Pinpoint the cell where the given text exists, returning its [x, y] midpoint coordinate. 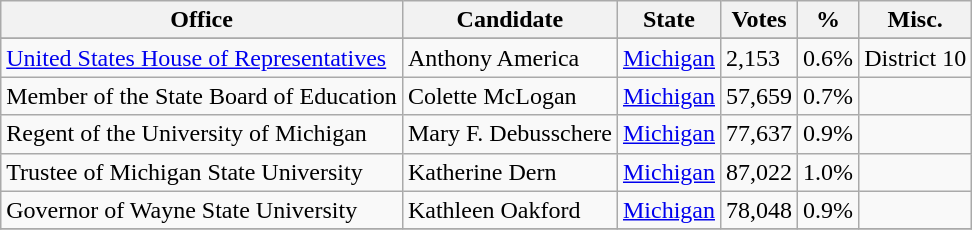
0.7% [828, 96]
Member of the State Board of Education [202, 96]
% [828, 20]
77,637 [760, 134]
2,153 [760, 58]
87,022 [760, 172]
Votes [760, 20]
Candidate [510, 20]
78,048 [760, 210]
United States House of Representatives [202, 58]
Mary F. Debusschere [510, 134]
1.0% [828, 172]
Trustee of Michigan State University [202, 172]
Governor of Wayne State University [202, 210]
Anthony America [510, 58]
Office [202, 20]
57,659 [760, 96]
Misc. [916, 20]
Katherine Dern [510, 172]
Regent of the University of Michigan [202, 134]
0.6% [828, 58]
State [668, 20]
Kathleen Oakford [510, 210]
Colette McLogan [510, 96]
District 10 [916, 58]
